For the text-containing cell, return its midpoint in [X, Y] coordinate format. 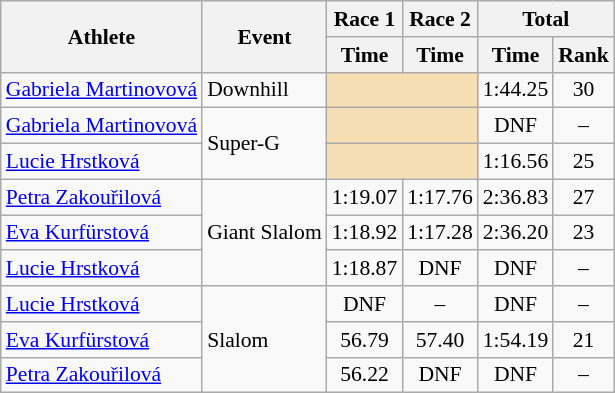
27 [584, 197]
1:17.28 [440, 233]
30 [584, 90]
Giant Slalom [264, 232]
Rank [584, 55]
Race 2 [440, 19]
25 [584, 162]
Athlete [102, 36]
1:17.76 [440, 197]
57.40 [440, 340]
56.79 [364, 340]
1:54.19 [516, 340]
1:44.25 [516, 90]
Event [264, 36]
Super-G [264, 144]
Downhill [264, 90]
1:16.56 [516, 162]
21 [584, 340]
Slalom [264, 340]
1:18.92 [364, 233]
Race 1 [364, 19]
1:19.07 [364, 197]
1:18.87 [364, 269]
23 [584, 233]
56.22 [364, 375]
Total [546, 19]
2:36.83 [516, 197]
2:36.20 [516, 233]
